Extract the [X, Y] coordinate from the center of the cell holding the provided text.  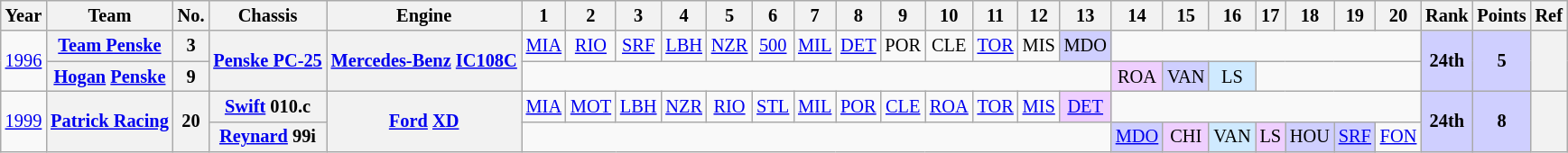
Rank [1446, 15]
Reynard 99i [267, 137]
4 [683, 15]
MOT [590, 106]
Points [1502, 15]
Mercedes-Benz IC108C [424, 61]
Ford XD [424, 121]
11 [996, 15]
Hogan Penske [109, 76]
Team Penske [109, 46]
CHI [1186, 137]
19 [1355, 15]
14 [1137, 15]
Engine [424, 15]
Swift 010.c [267, 106]
15 [1186, 15]
17 [1271, 15]
10 [950, 15]
Patrick Racing [109, 121]
12 [1039, 15]
Chassis [267, 15]
Team [109, 15]
1999 [23, 121]
1 [543, 15]
7 [814, 15]
1996 [23, 61]
Ref [1549, 15]
13 [1085, 15]
STL [773, 106]
16 [1231, 15]
Year [23, 15]
No. [191, 15]
2 [590, 15]
FON [1398, 137]
18 [1310, 15]
Penske PC-25 [267, 61]
500 [773, 46]
HOU [1310, 137]
6 [773, 15]
